Find where the given text appears and provide that cell's center as [x, y] coordinate. 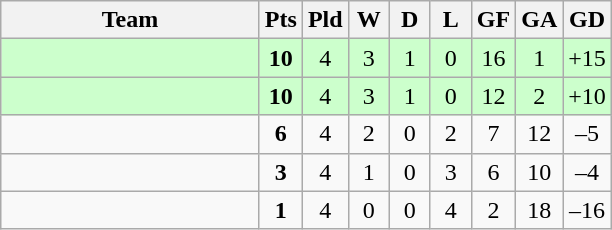
Pts [280, 20]
GA [540, 20]
W [368, 20]
+10 [588, 96]
–4 [588, 172]
Pld [325, 20]
+15 [588, 58]
GF [493, 20]
D [410, 20]
–16 [588, 210]
7 [493, 134]
16 [493, 58]
L [450, 20]
18 [540, 210]
–5 [588, 134]
Team [130, 20]
GD [588, 20]
